Identify which cell holds the provided text, then report its [x, y] central coordinate. 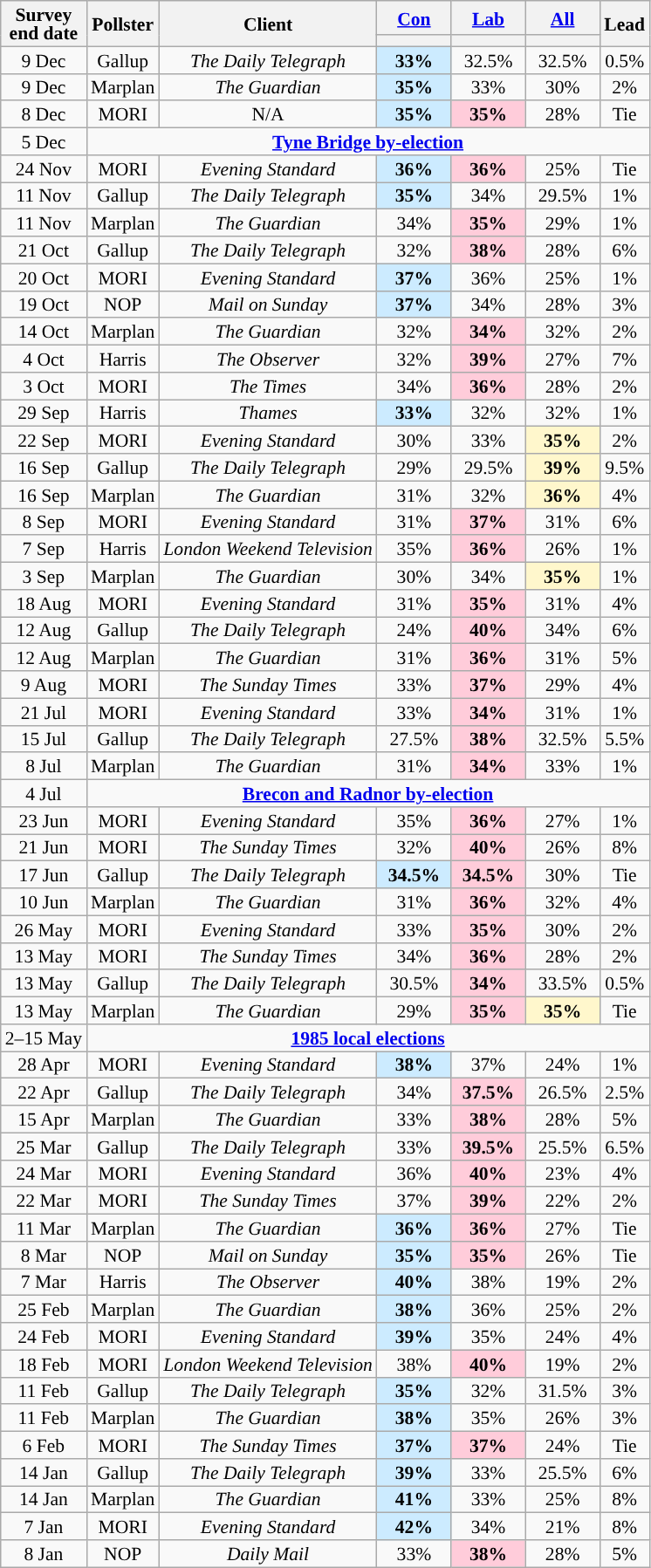
2–15 May [44, 1038]
39.5% [489, 1147]
22 Sep [44, 440]
4 Jul [44, 794]
3 Oct [44, 386]
18 Aug [44, 604]
10 Jun [44, 902]
8 Jul [44, 766]
42% [414, 1527]
21% [562, 1527]
All [562, 17]
28 Apr [44, 1065]
Surveyend date [44, 24]
15 Apr [44, 1119]
25 Feb [44, 1309]
8 Dec [44, 115]
11 Mar [44, 1229]
17 Jun [44, 874]
7% [625, 359]
Daily Mail [268, 1553]
23% [562, 1173]
5 Dec [44, 141]
22 Apr [44, 1092]
8 Jan [44, 1553]
N/A [268, 115]
20 Oct [44, 277]
18 Feb [44, 1363]
Lab [489, 17]
30.5% [414, 984]
22 Mar [44, 1201]
3 Sep [44, 576]
Tyne Bridge by-election [368, 141]
26.5% [562, 1092]
24 Nov [44, 169]
Brecon and Radnor by-election [368, 794]
37.5% [489, 1092]
19 Oct [44, 304]
26 May [44, 928]
21 Jul [44, 712]
41% [414, 1499]
23 Jun [44, 820]
9 Aug [44, 684]
14 Oct [44, 332]
4 Oct [44, 359]
22% [562, 1201]
2.5% [625, 1092]
6 Feb [44, 1445]
7 Mar [44, 1283]
5.5% [625, 738]
24 Feb [44, 1337]
9.5% [625, 468]
27.5% [414, 738]
25 Mar [44, 1147]
15 Jul [44, 738]
21 Oct [44, 250]
Pollster [122, 24]
8 Mar [44, 1255]
24 Mar [44, 1173]
Client [268, 24]
6.5% [625, 1147]
7 Sep [44, 550]
1985 local elections [368, 1038]
7 Jan [44, 1527]
29 Sep [44, 414]
33.5% [562, 984]
31.5% [562, 1391]
21 Jun [44, 848]
8 Sep [44, 522]
The Times [268, 386]
Lead [625, 24]
Thames [268, 414]
Con [414, 17]
